Identify which cell holds the provided text, then report its [x, y] central coordinate. 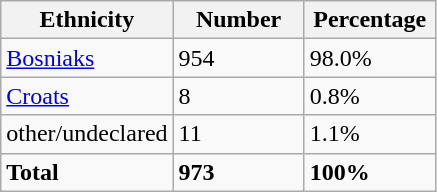
Bosniaks [87, 58]
98.0% [370, 58]
100% [370, 172]
1.1% [370, 134]
954 [238, 58]
8 [238, 96]
973 [238, 172]
Percentage [370, 20]
Total [87, 172]
Number [238, 20]
other/undeclared [87, 134]
11 [238, 134]
Ethnicity [87, 20]
0.8% [370, 96]
Croats [87, 96]
